Pinpoint the cell where the given text exists, returning its (X, Y) midpoint coordinate. 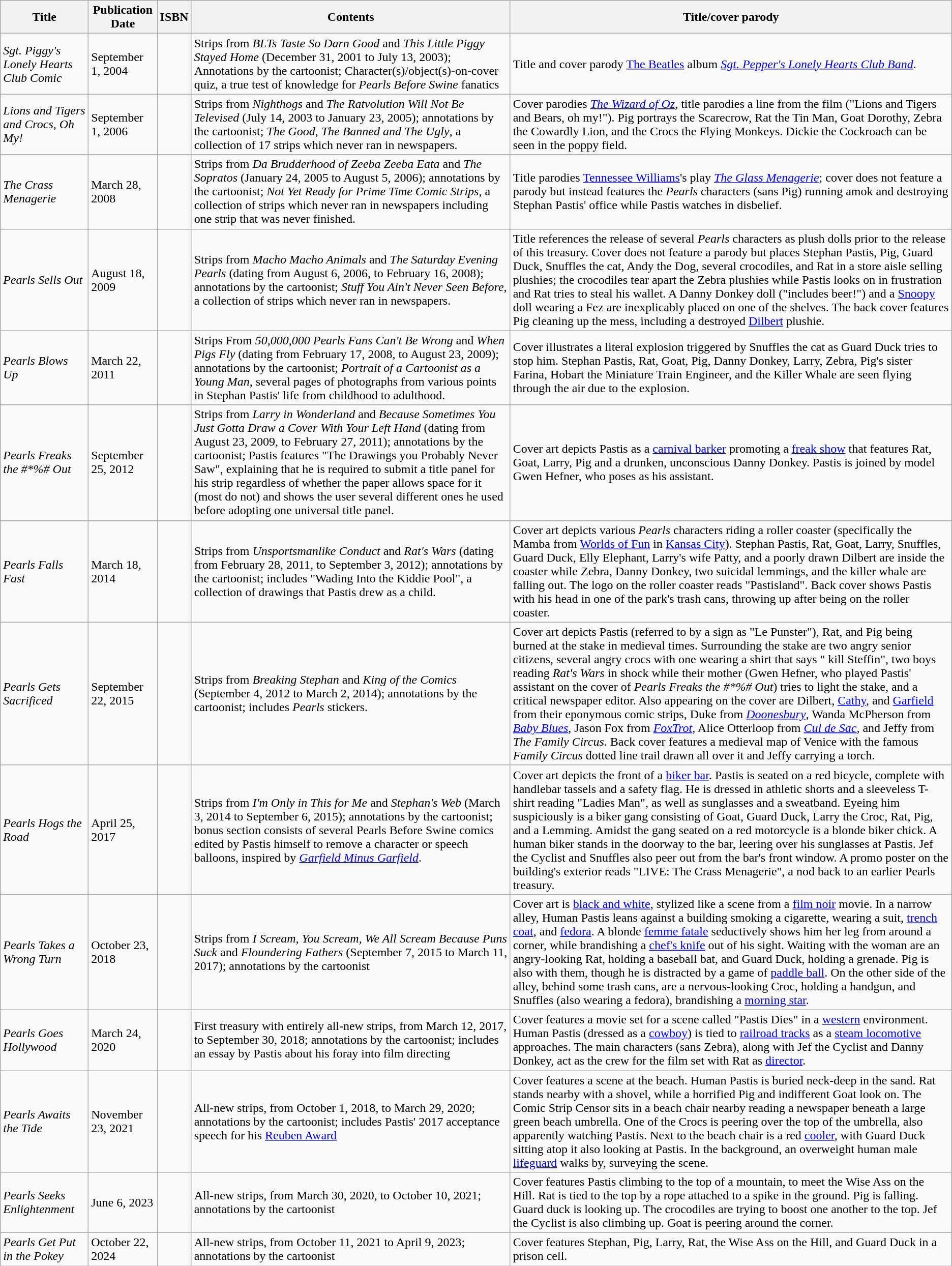
Pearls Gets Sacrificed (45, 694)
Title and cover parody The Beatles album Sgt. Pepper's Lonely Hearts Club Band. (731, 64)
Pearls Goes Hollywood (45, 1040)
September 22, 2015 (123, 694)
Pearls Awaits the Tide (45, 1121)
Pearls Freaks the #*%# Out (45, 463)
Publication Date (123, 17)
November 23, 2021 (123, 1121)
Contents (351, 17)
April 25, 2017 (123, 830)
ISBN (174, 17)
March 28, 2008 (123, 192)
October 23, 2018 (123, 952)
Strips from Breaking Stephan and King of the Comics (September 4, 2012 to March 2, 2014); annotations by the cartoonist; includes Pearls stickers. (351, 694)
Title (45, 17)
March 24, 2020 (123, 1040)
September 1, 2006 (123, 124)
September 1, 2004 (123, 64)
August 18, 2009 (123, 280)
March 22, 2011 (123, 368)
Pearls Takes a Wrong Turn (45, 952)
Title/cover parody (731, 17)
March 18, 2014 (123, 571)
September 25, 2012 (123, 463)
Pearls Sells Out (45, 280)
All-new strips, from March 30, 2020, to October 10, 2021; annotations by the cartoonist (351, 1202)
Cover features Stephan, Pig, Larry, Rat, the Wise Ass on the Hill, and Guard Duck in a prison cell. (731, 1249)
Pearls Hogs the Road (45, 830)
Lions and Tigers and Crocs, Oh My! (45, 124)
June 6, 2023 (123, 1202)
All-new strips, from October 11, 2021 to April 9, 2023; annotations by the cartoonist (351, 1249)
The Crass Menagerie (45, 192)
All-new strips, from October 1, 2018, to March 29, 2020; annotations by the cartoonist; includes Pastis' 2017 acceptance speech for his Reuben Award (351, 1121)
Pearls Get Put in the Pokey (45, 1249)
Pearls Falls Fast (45, 571)
Pearls Blows Up (45, 368)
October 22, 2024 (123, 1249)
Pearls Seeks Enlightenment (45, 1202)
Sgt. Piggy's Lonely Hearts Club Comic (45, 64)
